Provide the [x, y] coordinate of the cell's center where the given text is located.  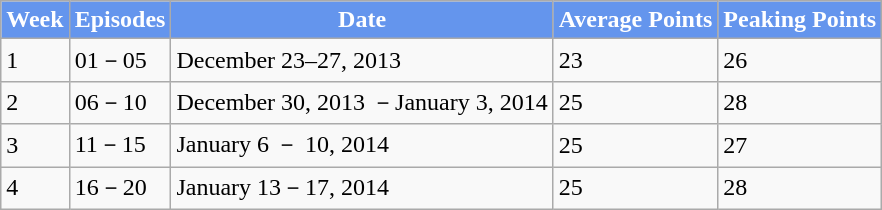
27 [800, 146]
Average Points [636, 20]
December 30, 2013 －January 3, 2014 [362, 102]
01－05 [120, 60]
3 [35, 146]
2 [35, 102]
06－10 [120, 102]
16－20 [120, 188]
4 [35, 188]
Episodes [120, 20]
December 23–27, 2013 [362, 60]
23 [636, 60]
Week [35, 20]
1 [35, 60]
11－15 [120, 146]
26 [800, 60]
January 13－17, 2014 [362, 188]
January 6 － 10, 2014 [362, 146]
Peaking Points [800, 20]
Date [362, 20]
